Detect which cell encompasses the target text, then output its (x, y) center coordinate. 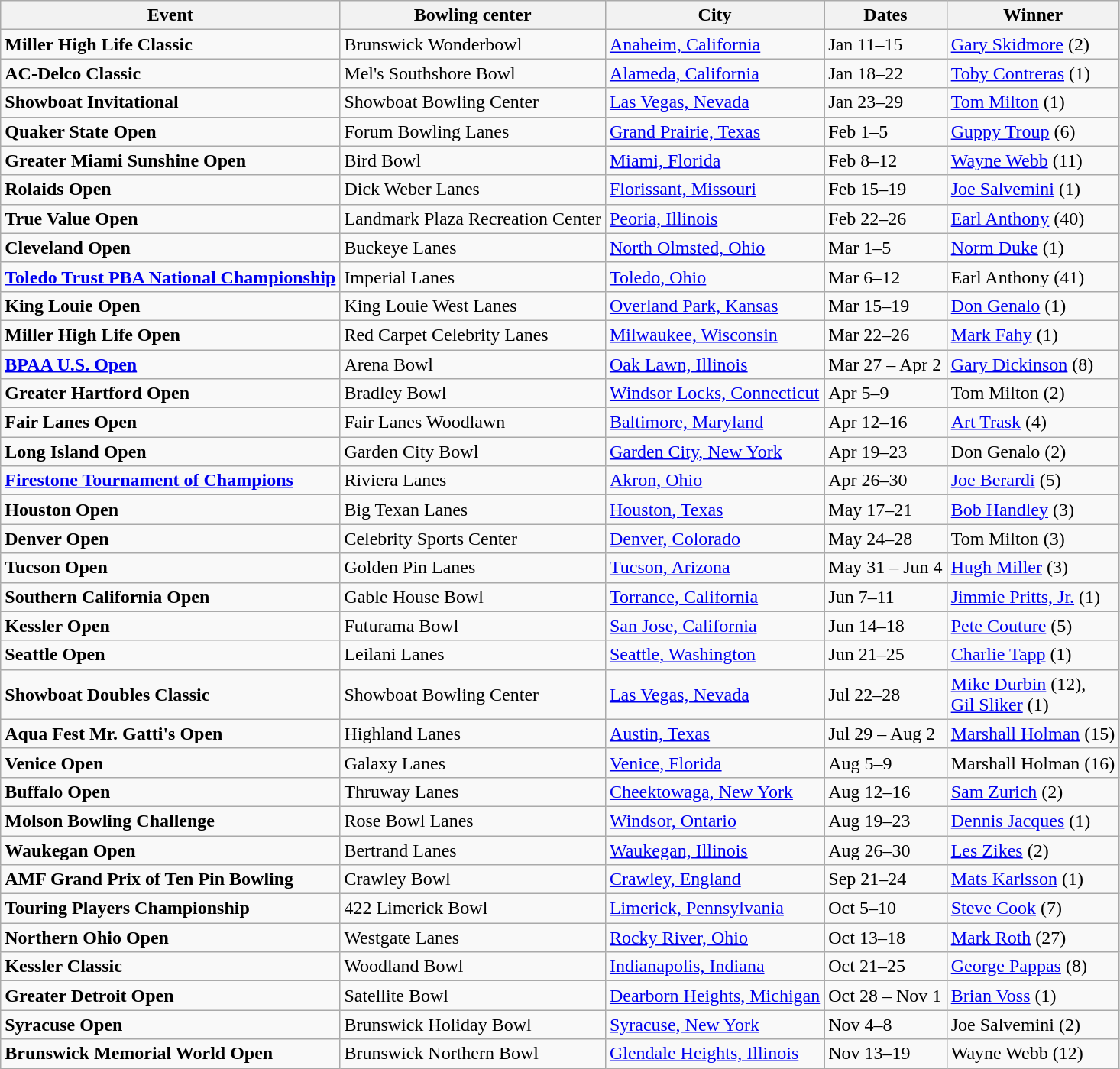
Aug 19–23 (885, 821)
Wayne Webb (11) (1033, 160)
Grand Prairie, Texas (714, 131)
Dick Weber Lanes (473, 190)
Tucson, Arizona (714, 568)
Woodland Bowl (473, 967)
Sep 21–24 (885, 879)
Pete Couture (5) (1033, 626)
Kessler Open (170, 626)
Bird Bowl (473, 160)
Marshall Holman (15) (1033, 734)
AC-Delco Classic (170, 73)
Showboat Doubles Classic (170, 694)
North Olmsted, Ohio (714, 248)
Garden City Bowl (473, 452)
Art Trask (4) (1033, 423)
Mats Karlsson (1) (1033, 879)
Tom Milton (1) (1033, 102)
Jan 23–29 (885, 102)
Toby Contreras (1) (1033, 73)
Overland Park, Kansas (714, 306)
Jun 21–25 (885, 655)
Venice, Florida (714, 763)
Akron, Ohio (714, 481)
Les Zikes (2) (1033, 850)
Milwaukee, Wisconsin (714, 335)
Greater Miami Sunshine Open (170, 160)
Gable House Bowl (473, 597)
Brunswick Wonderbowl (473, 44)
Leilani Lanes (473, 655)
Feb 8–12 (885, 160)
Don Genalo (1) (1033, 306)
Golden Pin Lanes (473, 568)
Big Texan Lanes (473, 510)
Jul 22–28 (885, 694)
Galaxy Lanes (473, 763)
Syracuse, New York (714, 1025)
Windsor, Ontario (714, 821)
Jimmie Pritts, Jr. (1) (1033, 597)
Oct 21–25 (885, 967)
Fair Lanes Open (170, 423)
Event (170, 15)
Quaker State Open (170, 131)
George Pappas (8) (1033, 967)
Joe Salvemini (1) (1033, 190)
Florissant, Missouri (714, 190)
Austin, Texas (714, 734)
Aqua Fest Mr. Gatti's Open (170, 734)
Greater Hartford Open (170, 394)
Houston, Texas (714, 510)
Landmark Plaza Recreation Center (473, 219)
Charlie Tapp (1) (1033, 655)
Thruway Lanes (473, 792)
Long Island Open (170, 452)
Mar 6–12 (885, 277)
Earl Anthony (41) (1033, 277)
Highland Lanes (473, 734)
AMF Grand Prix of Ten Pin Bowling (170, 879)
Bob Handley (3) (1033, 510)
Miami, Florida (714, 160)
Oak Lawn, Illinois (714, 364)
May 31 – Jun 4 (885, 568)
Jan 11–15 (885, 44)
Wayne Webb (12) (1033, 1054)
Buckeye Lanes (473, 248)
Waukegan Open (170, 850)
Winner (1033, 15)
Dearborn Heights, Michigan (714, 996)
Joe Berardi (5) (1033, 481)
Northern Ohio Open (170, 938)
Aug 26–30 (885, 850)
Mike Durbin (12),Gil Sliker (1) (1033, 694)
Futurama Bowl (473, 626)
Southern California Open (170, 597)
Mar 27 – Apr 2 (885, 364)
Seattle, Washington (714, 655)
Tom Milton (2) (1033, 394)
Tom Milton (3) (1033, 539)
Earl Anthony (40) (1033, 219)
Waukegan, Illinois (714, 850)
Jul 29 – Aug 2 (885, 734)
Brunswick Memorial World Open (170, 1054)
Guppy Troup (6) (1033, 131)
Hugh Miller (3) (1033, 568)
Touring Players Championship (170, 909)
Nov 4–8 (885, 1025)
San Jose, California (714, 626)
Brian Voss (1) (1033, 996)
Bowling center (473, 15)
Windsor Locks, Connecticut (714, 394)
True Value Open (170, 219)
Firestone Tournament of Champions (170, 481)
Nov 13–19 (885, 1054)
Celebrity Sports Center (473, 539)
Oct 5–10 (885, 909)
Don Genalo (2) (1033, 452)
Steve Cook (7) (1033, 909)
Rose Bowl Lanes (473, 821)
Houston Open (170, 510)
Crawley Bowl (473, 879)
Feb 22–26 (885, 219)
Jun 7–11 (885, 597)
May 24–28 (885, 539)
Rocky River, Ohio (714, 938)
Toledo, Ohio (714, 277)
Fair Lanes Woodlawn (473, 423)
Mar 22–26 (885, 335)
Dates (885, 15)
Jun 14–18 (885, 626)
Miller High Life Open (170, 335)
Denver Open (170, 539)
Peoria, Illinois (714, 219)
BPAA U.S. Open (170, 364)
Buffalo Open (170, 792)
Riviera Lanes (473, 481)
Anaheim, California (714, 44)
Syracuse Open (170, 1025)
Bradley Bowl (473, 394)
Red Carpet Celebrity Lanes (473, 335)
Arena Bowl (473, 364)
Sam Zurich (2) (1033, 792)
Gary Skidmore (2) (1033, 44)
Indianapolis, Indiana (714, 967)
Jan 18–22 (885, 73)
Cheektowaga, New York (714, 792)
Seattle Open (170, 655)
Brunswick Northern Bowl (473, 1054)
Crawley, England (714, 879)
Miller High Life Classic (170, 44)
Cleveland Open (170, 248)
Mark Fahy (1) (1033, 335)
Torrance, California (714, 597)
Aug 5–9 (885, 763)
May 17–21 (885, 510)
Limerick, Pennsylvania (714, 909)
Greater Detroit Open (170, 996)
Toledo Trust PBA National Championship (170, 277)
Apr 5–9 (885, 394)
Joe Salvemini (2) (1033, 1025)
Baltimore, Maryland (714, 423)
Aug 12–16 (885, 792)
Mar 15–19 (885, 306)
Rolaids Open (170, 190)
Feb 15–19 (885, 190)
Garden City, New York (714, 452)
Norm Duke (1) (1033, 248)
Dennis Jacques (1) (1033, 821)
Imperial Lanes (473, 277)
Apr 26–30 (885, 481)
Apr 12–16 (885, 423)
Forum Bowling Lanes (473, 131)
Satellite Bowl (473, 996)
Glendale Heights, Illinois (714, 1054)
Mel's Southshore Bowl (473, 73)
Venice Open (170, 763)
Kessler Classic (170, 967)
Apr 19–23 (885, 452)
King Louie Open (170, 306)
City (714, 15)
Marshall Holman (16) (1033, 763)
Denver, Colorado (714, 539)
Molson Bowling Challenge (170, 821)
Showboat Invitational (170, 102)
Mar 1–5 (885, 248)
Mark Roth (27) (1033, 938)
Gary Dickinson (8) (1033, 364)
Bertrand Lanes (473, 850)
Oct 13–18 (885, 938)
422 Limerick Bowl (473, 909)
Westgate Lanes (473, 938)
Alameda, California (714, 73)
Oct 28 – Nov 1 (885, 996)
King Louie West Lanes (473, 306)
Tucson Open (170, 568)
Brunswick Holiday Bowl (473, 1025)
Feb 1–5 (885, 131)
